From the cell containing the given text, extract its center point as (x, y) coordinate. 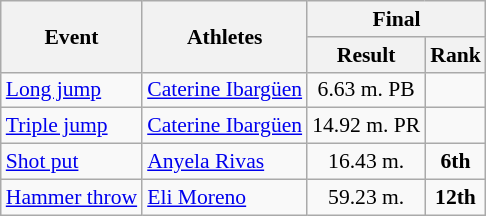
Shot put (72, 162)
Result (366, 55)
Athletes (224, 36)
6th (456, 162)
Anyela Rivas (224, 162)
Rank (456, 55)
Eli Moreno (224, 197)
12th (456, 197)
Long jump (72, 90)
Triple jump (72, 126)
14.92 m. PR (366, 126)
Event (72, 36)
Hammer throw (72, 197)
6.63 m. PB (366, 90)
59.23 m. (366, 197)
16.43 m. (366, 162)
Final (396, 19)
